Detect which cell encompasses the target text, then output its [x, y] center coordinate. 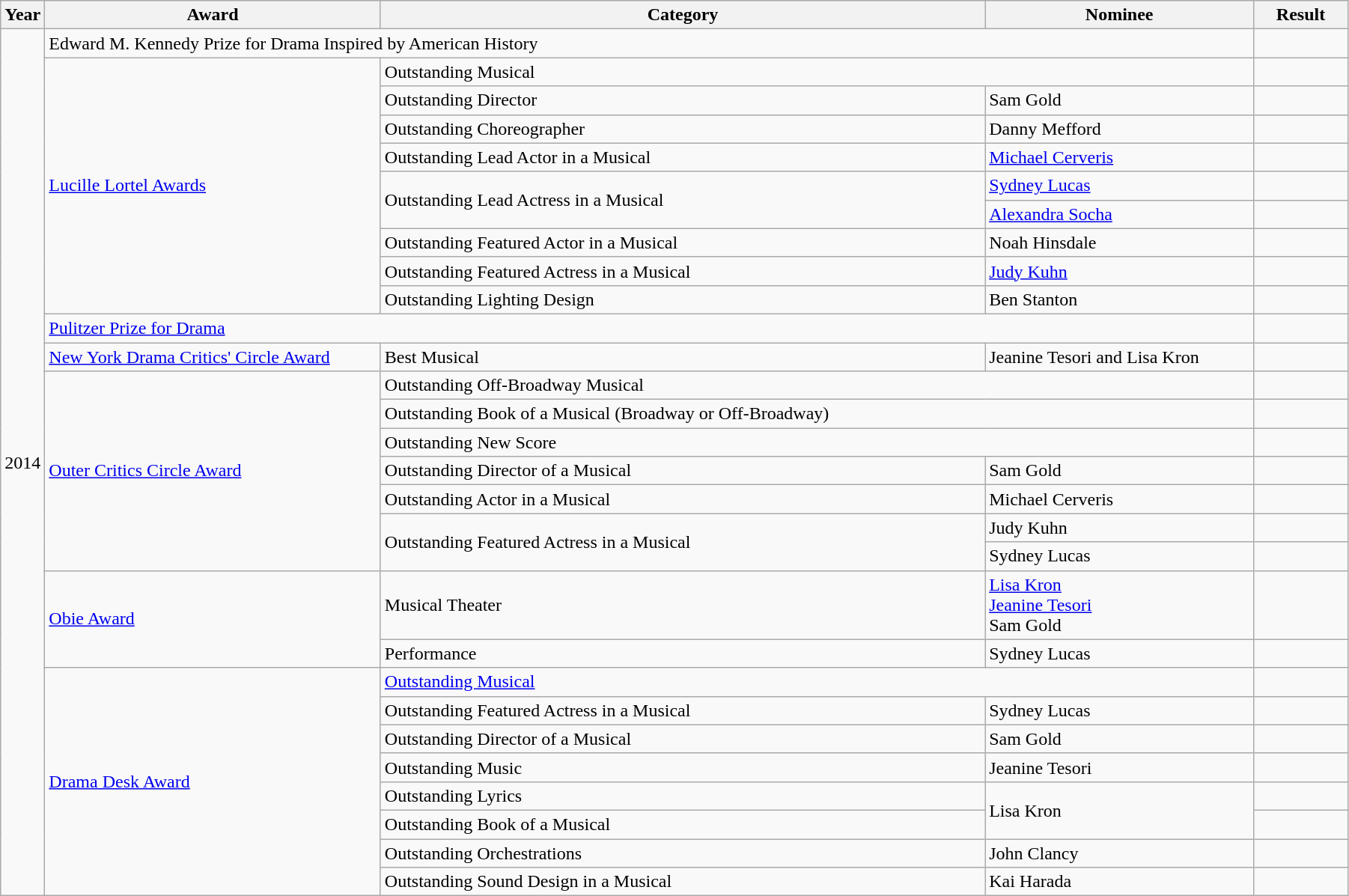
Obie Award [213, 619]
Edward M. Kennedy Prize for Drama Inspired by American History [650, 43]
John Clancy [1120, 853]
Pulitzer Prize for Drama [650, 328]
Jeanine Tesori [1120, 767]
Lisa Kron [1120, 810]
Musical Theater [683, 605]
Performance [683, 653]
New York Drama Critics' Circle Award [213, 357]
Outer Critics Circle Award [213, 471]
Outstanding Book of a Musical (Broadway or Off-Broadway) [817, 414]
Jeanine Tesori and Lisa Kron [1120, 357]
Outstanding Lyrics [683, 796]
Outstanding Director [683, 100]
Outstanding Lead Actress in a Musical [683, 200]
Outstanding Choreographer [683, 129]
Outstanding Off-Broadway Musical [817, 385]
Best Musical [683, 357]
Alexandra Socha [1120, 214]
Drama Desk Award [213, 781]
Outstanding Sound Design in a Musical [683, 882]
Danny Mefford [1120, 129]
Outstanding Featured Actor in a Musical [683, 243]
Year [22, 15]
Lucille Lortel Awards [213, 186]
Outstanding Lead Actor in a Musical [683, 157]
Outstanding Book of a Musical [683, 824]
Nominee [1120, 15]
Outstanding Lighting Design [683, 299]
Result [1301, 15]
Outstanding Music [683, 767]
Noah Hinsdale [1120, 243]
Outstanding Actor in a Musical [683, 499]
Award [213, 15]
Lisa KronJeanine TesoriSam Gold [1120, 605]
Category [683, 15]
Ben Stanton [1120, 299]
Kai Harada [1120, 882]
Outstanding Orchestrations [683, 853]
2014 [22, 463]
Outstanding New Score [817, 442]
